Pinpoint the cell where the given text exists, returning its [x, y] midpoint coordinate. 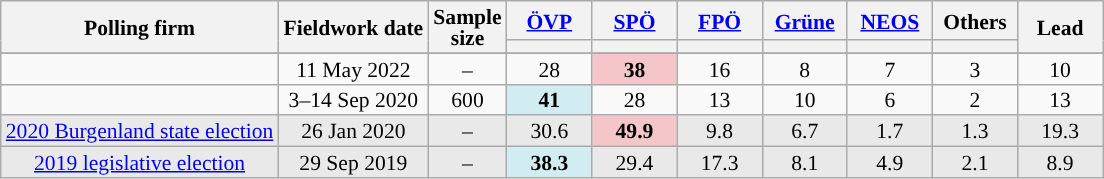
2.1 [974, 162]
Others [974, 20]
6 [890, 100]
17.3 [720, 162]
NEOS [890, 20]
26 Jan 2020 [353, 132]
9.8 [720, 132]
7 [890, 68]
38.3 [550, 162]
49.9 [634, 132]
SPÖ [634, 20]
ÖVP [550, 20]
38 [634, 68]
29 Sep 2019 [353, 162]
3–14 Sep 2020 [353, 100]
600 [467, 100]
29.4 [634, 162]
Samplesize [467, 27]
16 [720, 68]
FPÖ [720, 20]
6.7 [804, 132]
8.9 [1060, 162]
4.9 [890, 162]
8 [804, 68]
Polling firm [140, 27]
Fieldwork date [353, 27]
30.6 [550, 132]
1.3 [974, 132]
8.1 [804, 162]
11 May 2022 [353, 68]
2019 legislative election [140, 162]
41 [550, 100]
2020 Burgenland state election [140, 132]
3 [974, 68]
Lead [1060, 27]
2 [974, 100]
19.3 [1060, 132]
1.7 [890, 132]
Grüne [804, 20]
